Return the (x, y) coordinate for the center point of the cell that contains the specified text.  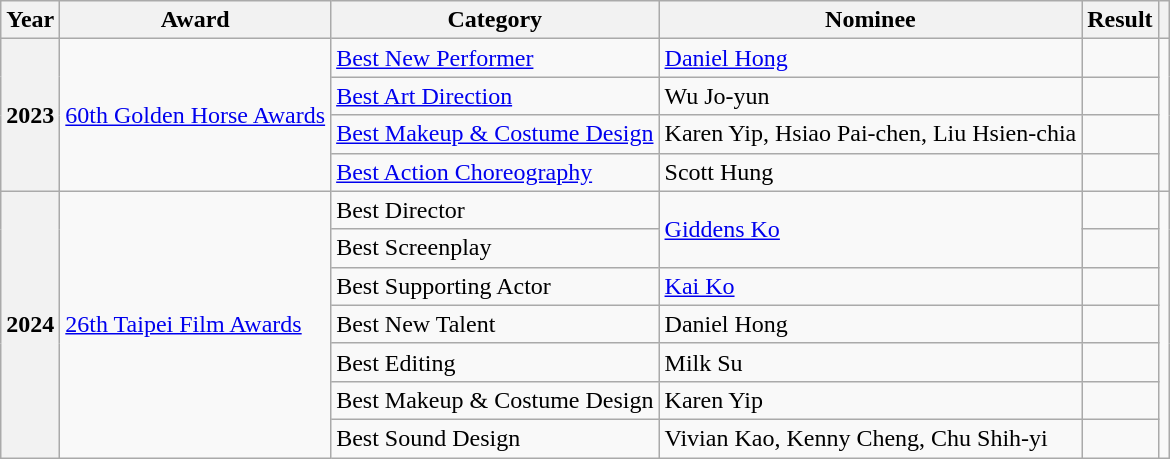
Best Sound Design (495, 438)
Best Director (495, 210)
Best Supporting Actor (495, 286)
Year (30, 20)
Scott Hung (870, 172)
26th Taipei Film Awards (196, 324)
Best Action Choreography (495, 172)
Karen Yip, Hsiao Pai-chen, Liu Hsien-chia (870, 134)
2024 (30, 324)
Best Editing (495, 362)
Best Art Direction (495, 96)
Best New Talent (495, 324)
Award (196, 20)
Wu Jo-yun (870, 96)
Category (495, 20)
Karen Yip (870, 400)
60th Golden Horse Awards (196, 115)
Best New Performer (495, 58)
Kai Ko (870, 286)
Nominee (870, 20)
2023 (30, 115)
Milk Su (870, 362)
Best Screenplay (495, 248)
Result (1120, 20)
Vivian Kao, Kenny Cheng, Chu Shih-yi (870, 438)
Giddens Ko (870, 229)
